Return the [x, y] coordinate for the center point of the cell that contains the specified text.  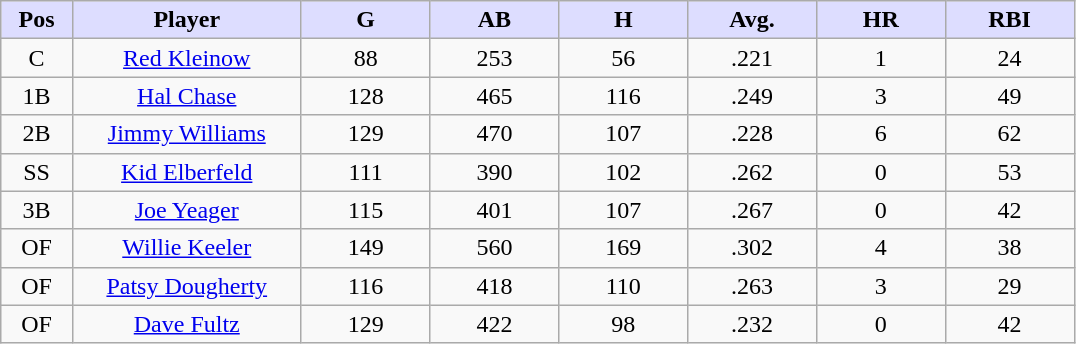
H [624, 20]
G [366, 20]
Dave Fultz [186, 324]
88 [366, 58]
110 [624, 286]
422 [494, 324]
SS [37, 172]
62 [1010, 134]
149 [366, 248]
Player [186, 20]
.221 [752, 58]
.302 [752, 248]
.262 [752, 172]
AB [494, 20]
Kid Elberfeld [186, 172]
.263 [752, 286]
470 [494, 134]
390 [494, 172]
Patsy Dougherty [186, 286]
Pos [37, 20]
29 [1010, 286]
Joe Yeager [186, 210]
111 [366, 172]
102 [624, 172]
RBI [1010, 20]
Avg. [752, 20]
24 [1010, 58]
Jimmy Williams [186, 134]
2B [37, 134]
C [37, 58]
HR [880, 20]
128 [366, 96]
465 [494, 96]
1 [880, 58]
3B [37, 210]
115 [366, 210]
38 [1010, 248]
560 [494, 248]
49 [1010, 96]
4 [880, 248]
.249 [752, 96]
6 [880, 134]
1B [37, 96]
169 [624, 248]
253 [494, 58]
53 [1010, 172]
401 [494, 210]
418 [494, 286]
56 [624, 58]
Hal Chase [186, 96]
Red Kleinow [186, 58]
.267 [752, 210]
.228 [752, 134]
Willie Keeler [186, 248]
.232 [752, 324]
98 [624, 324]
